Determine the [X, Y] coordinate at the center of the cell enclosing the given text.  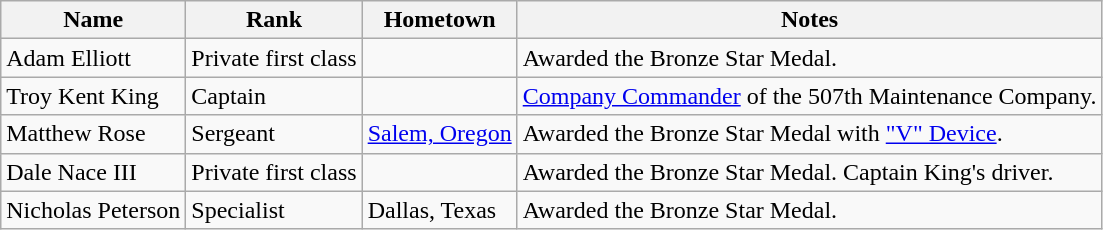
Awarded the Bronze Star Medal with "V" Device. [810, 134]
Company Commander of the 507th Maintenance Company. [810, 96]
Troy Kent King [94, 96]
Salem, Oregon [440, 134]
Name [94, 20]
Awarded the Bronze Star Medal. Captain King's driver. [810, 172]
Notes [810, 20]
Captain [274, 96]
Dale Nace III [94, 172]
Nicholas Peterson [94, 210]
Specialist [274, 210]
Rank [274, 20]
Sergeant [274, 134]
Matthew Rose [94, 134]
Hometown [440, 20]
Dallas, Texas [440, 210]
Adam Elliott [94, 58]
